Detect which cell encompasses the target text, then output its (x, y) center coordinate. 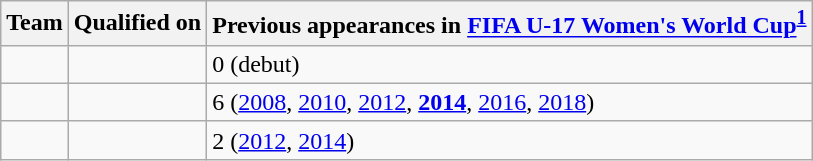
0 (debut) (510, 64)
2 (2012, 2014) (510, 140)
Team (35, 24)
Qualified on (137, 24)
6 (2008, 2010, 2012, 2014, 2016, 2018) (510, 102)
Previous appearances in FIFA U-17 Women's World Cup1 (510, 24)
